Determine the [x, y] coordinate at the center of the cell enclosing the given text.  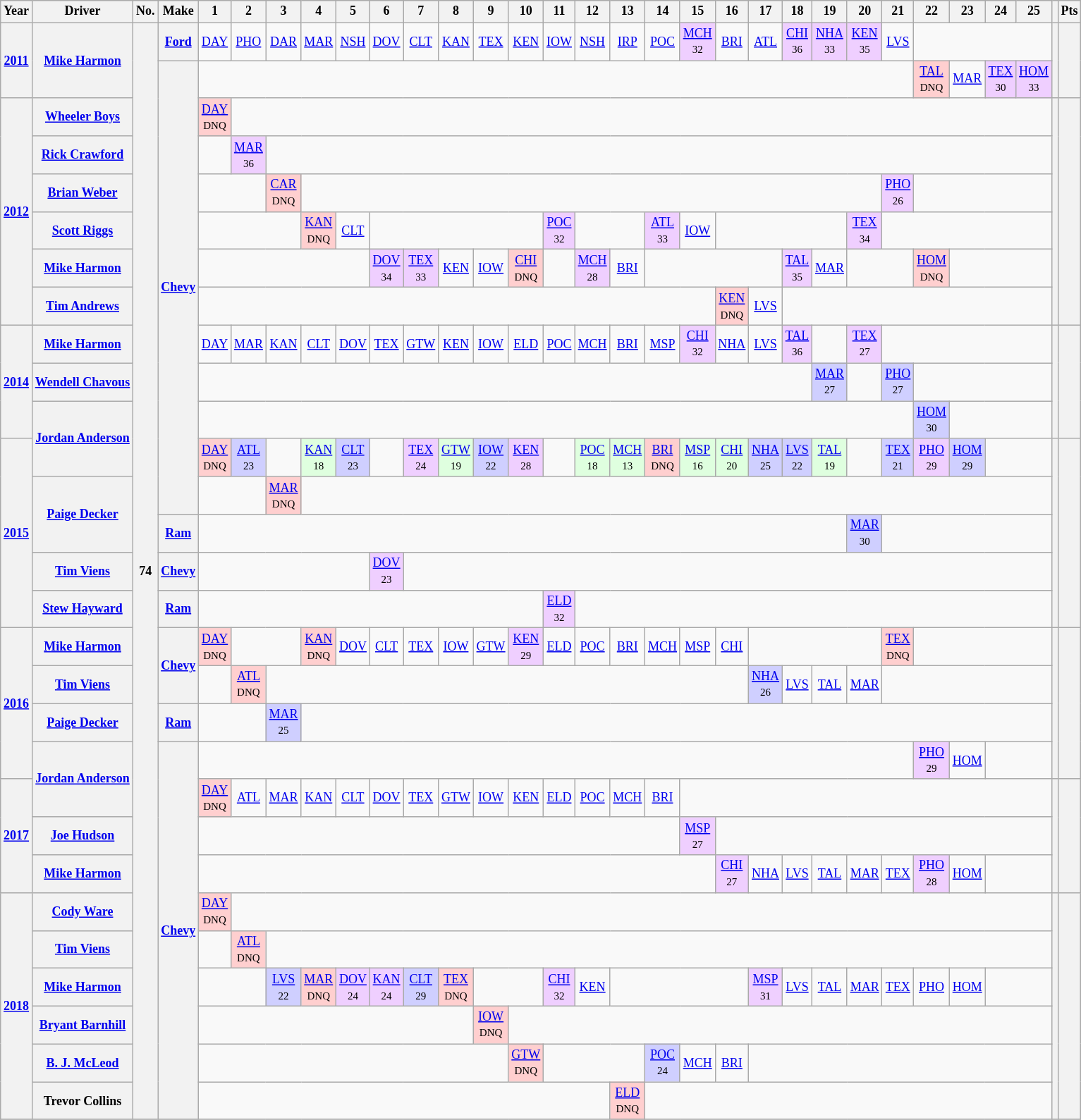
CHI27 [732, 874]
NHA26 [766, 684]
IOWDNQ [491, 1025]
22 [932, 11]
PHO28 [932, 874]
ELDDNQ [628, 1101]
CHI36 [797, 42]
3 [283, 11]
Tim Andrews [82, 307]
DOV24 [353, 987]
13 [628, 11]
TAL36 [797, 344]
PHO26 [898, 193]
ATL33 [663, 230]
2015 [17, 533]
CHI [732, 647]
TAL19 [830, 457]
4 [319, 11]
KEN28 [526, 457]
TAL35 [797, 269]
No. [145, 11]
KEN35 [865, 42]
2011 [17, 61]
GTW19 [456, 457]
15 [697, 11]
Pts [1069, 11]
MAR36 [249, 155]
Rick Crawford [82, 155]
IOW22 [491, 457]
1 [215, 11]
POC18 [592, 457]
2017 [17, 836]
CLT23 [353, 457]
B. J. McLeod [82, 1063]
21 [898, 11]
2014 [17, 382]
2 [249, 11]
KAN24 [386, 987]
IRP [628, 42]
24 [1001, 11]
Make [178, 11]
74 [145, 571]
MAR30 [865, 534]
ELD32 [560, 609]
HOMDNQ [932, 269]
MCH32 [697, 42]
23 [967, 11]
POC32 [560, 230]
16 [732, 11]
9 [491, 11]
10 [526, 11]
TEX34 [865, 230]
CHIDNQ [526, 269]
DAR [283, 42]
19 [830, 11]
12 [592, 11]
ATL23 [249, 457]
2018 [17, 1006]
BRIDNQ [663, 457]
KAN18 [319, 457]
MAR25 [283, 722]
MSP16 [697, 457]
MSP31 [766, 987]
PHO27 [898, 382]
TEX30 [1001, 80]
Cody Ware [82, 911]
20 [865, 11]
Ford [178, 42]
Scott Riggs [82, 230]
Driver [82, 11]
2012 [17, 211]
HOM30 [932, 420]
TEX21 [898, 457]
DOV23 [386, 571]
MAR27 [830, 382]
MCH13 [628, 457]
7 [421, 11]
Year [17, 11]
TEX24 [421, 457]
25 [1034, 11]
6 [386, 11]
POC24 [663, 1063]
Trevor Collins [82, 1101]
MSP27 [697, 836]
DOV34 [386, 269]
MCH28 [592, 269]
CHI20 [732, 457]
KEN29 [526, 647]
Brian Weber [82, 193]
Joe Hudson [82, 836]
Stew Hayward [82, 609]
14 [663, 11]
KENDNQ [732, 307]
18 [797, 11]
NHA33 [830, 42]
HOM29 [967, 457]
TALDNQ [932, 80]
TEX27 [865, 344]
11 [560, 11]
17 [766, 11]
CARDNQ [283, 193]
2016 [17, 703]
NHA25 [766, 457]
TEX33 [421, 269]
GTWDNQ [526, 1063]
Bryant Barnhill [82, 1025]
8 [456, 11]
5 [353, 11]
HOM33 [1034, 80]
CLT29 [421, 987]
Wendell Chavous [82, 382]
Wheeler Boys [82, 117]
